Locate the cell with the specified text and output its (x, y) center coordinate. 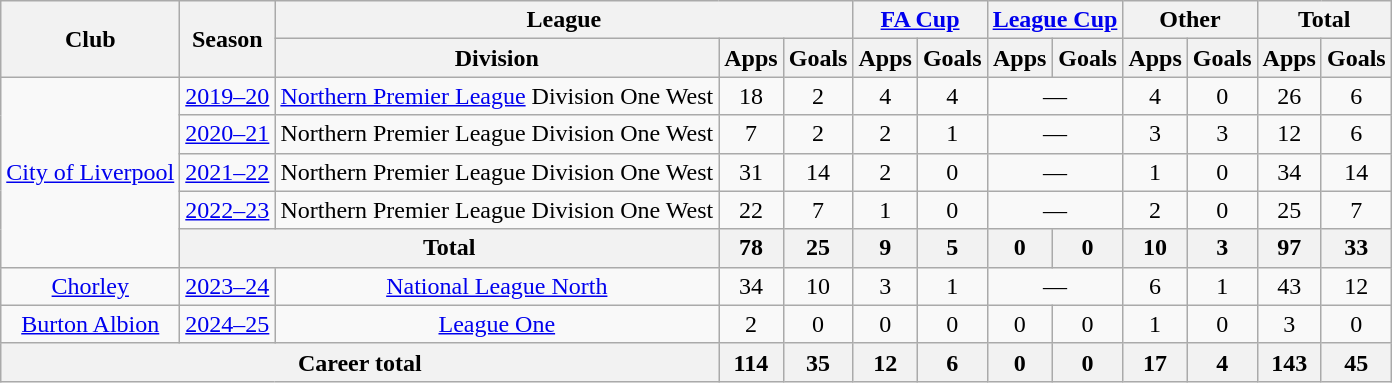
2024–25 (228, 324)
35 (818, 362)
26 (1289, 96)
33 (1356, 248)
5 (952, 248)
43 (1289, 286)
FA Cup (920, 20)
2022–23 (228, 210)
45 (1356, 362)
31 (751, 172)
Season (228, 39)
78 (751, 248)
Club (90, 39)
Career total (360, 362)
2020–21 (228, 134)
22 (751, 210)
League One (497, 324)
2019–20 (228, 96)
17 (1155, 362)
2021–22 (228, 172)
9 (885, 248)
Chorley (90, 286)
2023–24 (228, 286)
114 (751, 362)
Division (497, 58)
National League North (497, 286)
Burton Albion (90, 324)
League (564, 20)
97 (1289, 248)
City of Liverpool (90, 172)
143 (1289, 362)
League Cup (1055, 20)
Other (1190, 20)
18 (751, 96)
